Capture the cell that displays the provided text and extract its [X, Y] central coordinate. 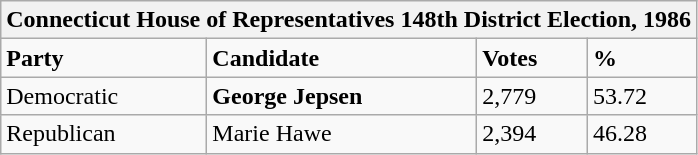
53.72 [642, 96]
% [642, 58]
46.28 [642, 134]
2,779 [532, 96]
George Jepsen [342, 96]
Democratic [104, 96]
Candidate [342, 58]
2,394 [532, 134]
Connecticut House of Representatives 148th District Election, 1986 [349, 20]
Marie Hawe [342, 134]
Party [104, 58]
Republican [104, 134]
Votes [532, 58]
